From the cell containing the given text, extract its center point as [X, Y] coordinate. 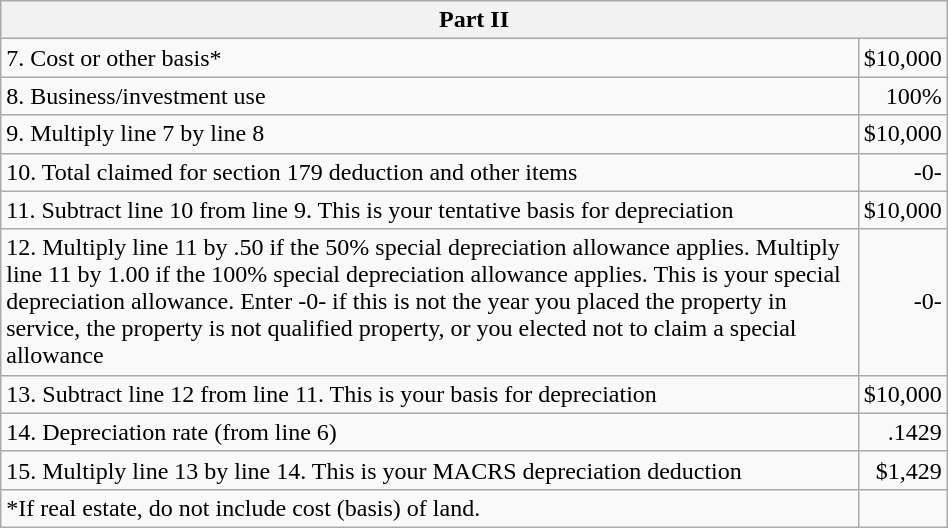
Part II [474, 20]
100% [902, 96]
8. Business/investment use [430, 96]
$1,429 [902, 470]
*If real estate, do not include cost (basis) of land. [430, 508]
7. Cost or other basis* [430, 58]
10. Total claimed for section 179 deduction and other items [430, 172]
.1429 [902, 432]
9. Multiply line 7 by line 8 [430, 134]
11. Subtract line 10 from line 9. This is your tentative basis for depreciation [430, 210]
14. Depreciation rate (from line 6) [430, 432]
13. Subtract line 12 from line 11. This is your basis for depreciation [430, 394]
15. Multiply line 13 by line 14. This is your MACRS depreciation deduction [430, 470]
